From the cell containing the given text, extract its center point as (X, Y) coordinate. 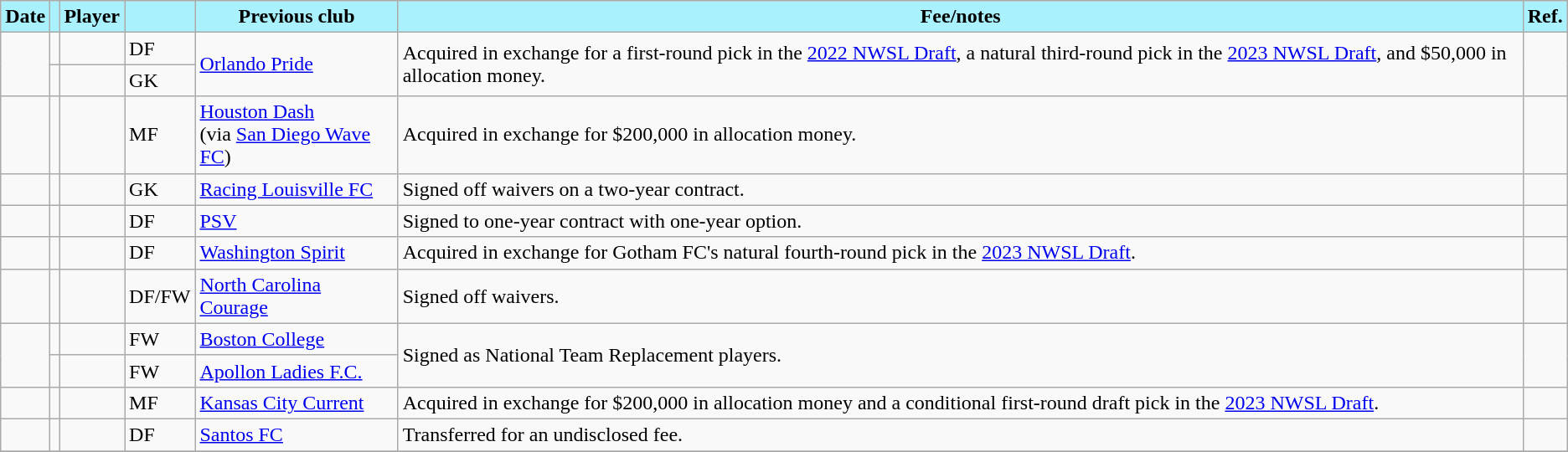
Boston College (297, 339)
PSV (297, 221)
North Carolina Courage (297, 296)
Player (92, 17)
Santos FC (297, 434)
Signed off waivers. (960, 296)
Previous club (297, 17)
DF/FW (160, 296)
Acquired in exchange for $200,000 in allocation money and a conditional first-round draft pick in the 2023 NWSL Draft. (960, 403)
Fee/notes (960, 17)
Signed as National Team Replacement players. (960, 355)
Racing Louisville FC (297, 189)
Kansas City Current (297, 403)
Date (25, 17)
Apollon Ladies F.C. (297, 371)
Acquired in exchange for Gotham FC's natural fourth-round pick in the 2023 NWSL Draft. (960, 253)
Houston Dash(via San Diego Wave FC) (297, 135)
Ref. (1545, 17)
Orlando Pride (297, 64)
Signed off waivers on a two-year contract. (960, 189)
Transferred for an undisclosed fee. (960, 434)
Signed to one-year contract with one-year option. (960, 221)
Washington Spirit (297, 253)
Acquired in exchange for $200,000 in allocation money. (960, 135)
